Provide the [X, Y] coordinate of the cell's center where the given text is located.  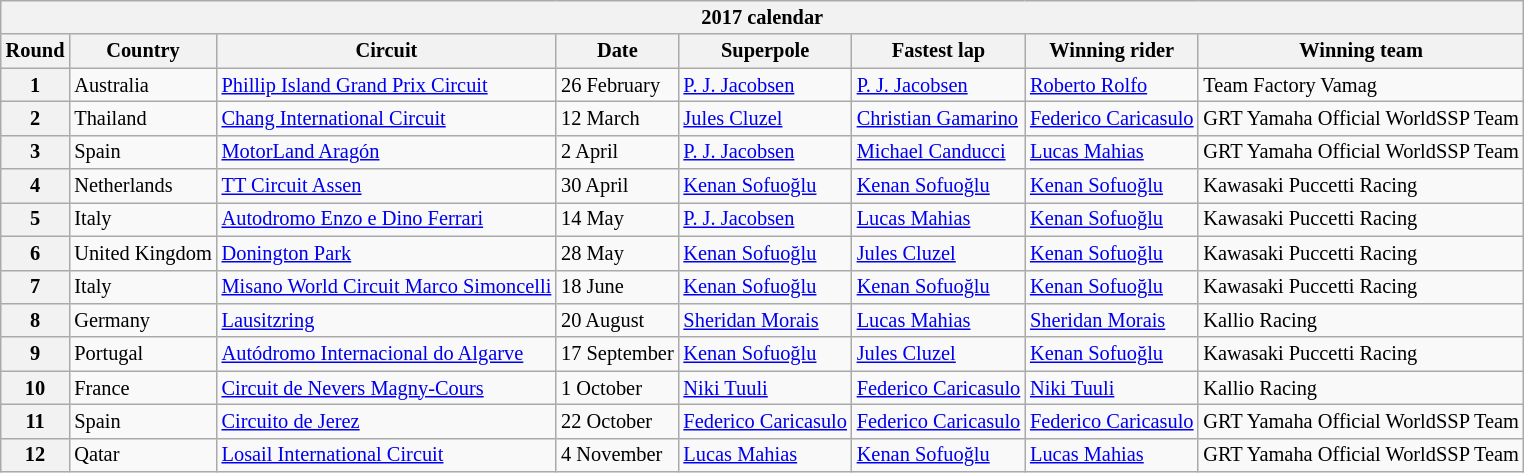
26 February [617, 85]
Thailand [142, 118]
Losail International Circuit [387, 455]
2017 calendar [762, 17]
1 October [617, 388]
Date [617, 51]
4 [36, 186]
Circuito de Jerez [387, 421]
United Kingdom [142, 253]
Portugal [142, 354]
28 May [617, 253]
Misano World Circuit Marco Simoncelli [387, 287]
Donington Park [387, 253]
Chang International Circuit [387, 118]
22 October [617, 421]
Christian Gamarino [938, 118]
7 [36, 287]
2 April [617, 152]
3 [36, 152]
18 June [617, 287]
17 September [617, 354]
Superpole [766, 51]
14 May [617, 219]
Qatar [142, 455]
6 [36, 253]
12 [36, 455]
Lausitzring [387, 320]
Michael Canducci [938, 152]
Netherlands [142, 186]
1 [36, 85]
12 March [617, 118]
Winning rider [1112, 51]
30 April [617, 186]
Autódromo Internacional do Algarve [387, 354]
20 August [617, 320]
9 [36, 354]
Roberto Rolfo [1112, 85]
4 November [617, 455]
MotorLand Aragón [387, 152]
Winning team [1360, 51]
Round [36, 51]
8 [36, 320]
Australia [142, 85]
TT Circuit Assen [387, 186]
Circuit [387, 51]
5 [36, 219]
Autodromo Enzo e Dino Ferrari [387, 219]
France [142, 388]
Circuit de Nevers Magny-Cours [387, 388]
Team Factory Vamag [1360, 85]
10 [36, 388]
Phillip Island Grand Prix Circuit [387, 85]
11 [36, 421]
Fastest lap [938, 51]
Germany [142, 320]
2 [36, 118]
Country [142, 51]
